Pinpoint the cell where the given text exists, returning its [x, y] midpoint coordinate. 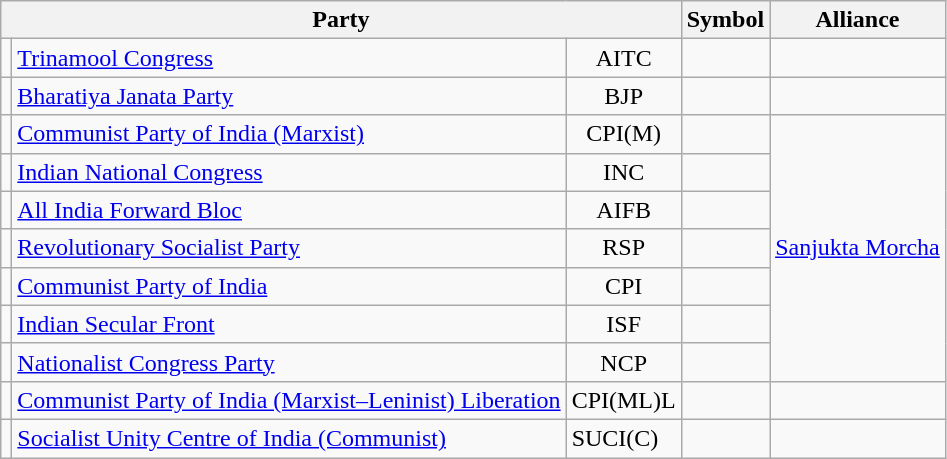
Alliance [858, 20]
Indian Secular Front [289, 324]
Communist Party of India (Marxist) [289, 134]
Revolutionary Socialist Party [289, 248]
Nationalist Congress Party [289, 362]
CPI(M) [624, 134]
Symbol [725, 20]
Communist Party of India (Marxist–Leninist) Liberation [289, 400]
Party [341, 20]
NCP [624, 362]
All India Forward Bloc [289, 210]
AIFB [624, 210]
CPI(ML)L [624, 400]
INC [624, 172]
BJP [624, 96]
Trinamool Congress [289, 58]
ISF [624, 324]
Socialist Unity Centre of India (Communist) [289, 438]
Indian National Congress [289, 172]
Bharatiya Janata Party [289, 96]
CPI [624, 286]
Sanjukta Morcha [858, 248]
SUCI(C) [624, 438]
RSP [624, 248]
Communist Party of India [289, 286]
AITC [624, 58]
